From the cell containing the given text, extract its center point as [X, Y] coordinate. 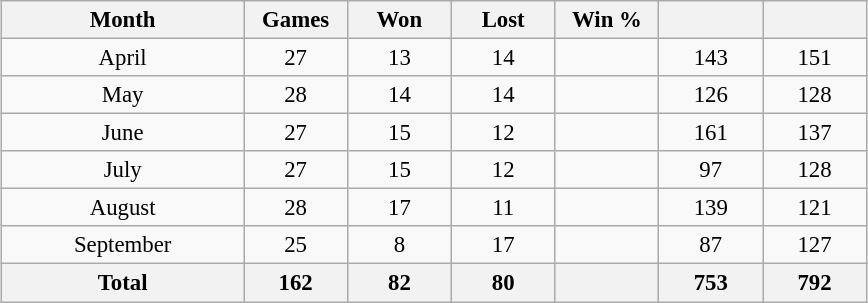
162 [296, 283]
11 [503, 208]
13 [399, 57]
126 [711, 95]
25 [296, 245]
Won [399, 20]
Win % [607, 20]
September [123, 245]
792 [815, 283]
143 [711, 57]
June [123, 133]
Lost [503, 20]
Games [296, 20]
May [123, 95]
127 [815, 245]
97 [711, 170]
82 [399, 283]
Month [123, 20]
137 [815, 133]
Total [123, 283]
121 [815, 208]
161 [711, 133]
87 [711, 245]
151 [815, 57]
July [123, 170]
80 [503, 283]
753 [711, 283]
April [123, 57]
139 [711, 208]
August [123, 208]
8 [399, 245]
